Find where the given text appears and provide that cell's center as [x, y] coordinate. 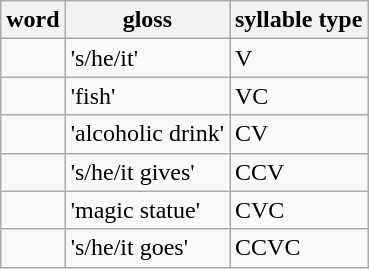
CCVC [299, 248]
'alcoholic drink' [147, 134]
'fish' [147, 96]
gloss [147, 20]
's/he/it goes' [147, 248]
's/he/it gives' [147, 172]
CCV [299, 172]
syllable type [299, 20]
V [299, 58]
CV [299, 134]
CVC [299, 210]
's/he/it' [147, 58]
VC [299, 96]
word [33, 20]
'magic statue' [147, 210]
